For the text-containing cell, return its midpoint in [x, y] coordinate format. 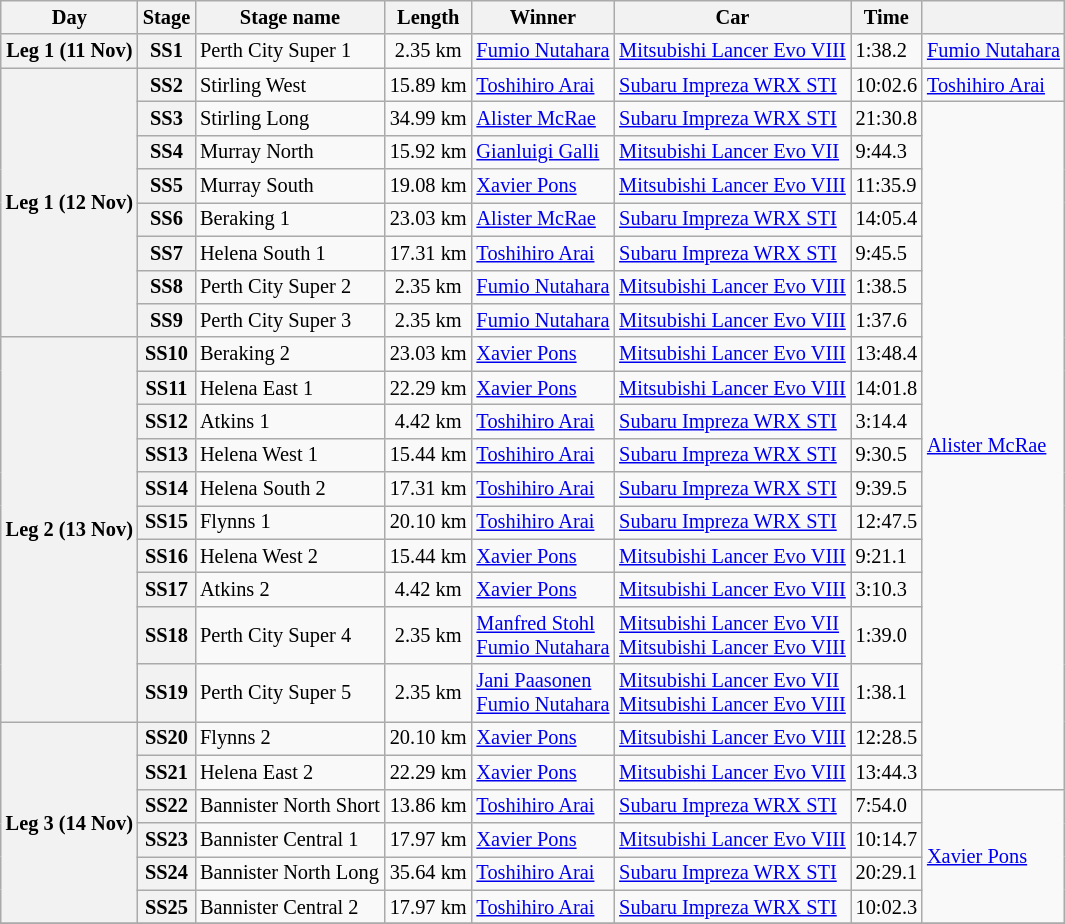
SS4 [166, 152]
Bannister North Long [290, 873]
Flynns 1 [290, 522]
SS8 [166, 287]
Leg 3 (14 Nov) [70, 822]
Perth City Super 3 [290, 320]
Bannister Central 1 [290, 839]
7:54.0 [886, 806]
SS7 [166, 253]
10:02.3 [886, 907]
35.64 km [428, 873]
Bannister North Short [290, 806]
SS12 [166, 421]
SS18 [166, 635]
Beraking 2 [290, 354]
9:21.1 [886, 556]
1:39.0 [886, 635]
Leg 1 (11 Nov) [70, 51]
SS21 [166, 772]
SS14 [166, 489]
Helena East 2 [290, 772]
Stage [166, 17]
Jani Paasonen Fumio Nutahara [544, 693]
Atkins 1 [290, 421]
10:02.6 [886, 85]
SS19 [166, 693]
13:48.4 [886, 354]
34.99 km [428, 118]
Mitsubishi Lancer Evo VII [732, 152]
Beraking 1 [290, 219]
1:38.1 [886, 693]
Stage name [290, 17]
SS3 [166, 118]
Bannister Central 2 [290, 907]
20:29.1 [886, 873]
10:14.7 [886, 839]
Length [428, 17]
19.08 km [428, 186]
Perth City Super 1 [290, 51]
Perth City Super 5 [290, 693]
12:47.5 [886, 522]
Murray North [290, 152]
14:01.8 [886, 388]
Stirling West [290, 85]
Gianluigi Galli [544, 152]
SS9 [166, 320]
3:10.3 [886, 589]
12:28.5 [886, 738]
SS16 [166, 556]
1:38.2 [886, 51]
Stirling Long [290, 118]
13.86 km [428, 806]
SS20 [166, 738]
15.92 km [428, 152]
SS15 [166, 522]
Perth City Super 2 [290, 287]
Winner [544, 17]
21:30.8 [886, 118]
Time [886, 17]
9:39.5 [886, 489]
SS10 [166, 354]
15.89 km [428, 85]
9:30.5 [886, 455]
9:44.3 [886, 152]
Manfred Stohl Fumio Nutahara [544, 635]
Helena East 1 [290, 388]
Helena South 2 [290, 489]
Flynns 2 [290, 738]
Perth City Super 4 [290, 635]
1:37.6 [886, 320]
Murray South [290, 186]
14:05.4 [886, 219]
SS13 [166, 455]
1:38.5 [886, 287]
SS1 [166, 51]
Leg 2 (13 Nov) [70, 530]
Car [732, 17]
SS22 [166, 806]
Helena West 1 [290, 455]
SS6 [166, 219]
3:14.4 [886, 421]
Day [70, 17]
SS2 [166, 85]
SS11 [166, 388]
SS5 [166, 186]
Atkins 2 [290, 589]
Leg 1 (12 Nov) [70, 202]
11:35.9 [886, 186]
SS17 [166, 589]
13:44.3 [886, 772]
SS25 [166, 907]
SS23 [166, 839]
9:45.5 [886, 253]
Helena South 1 [290, 253]
Helena West 2 [290, 556]
SS24 [166, 873]
